Return the [x, y] coordinate for the center point of the cell that contains the specified text.  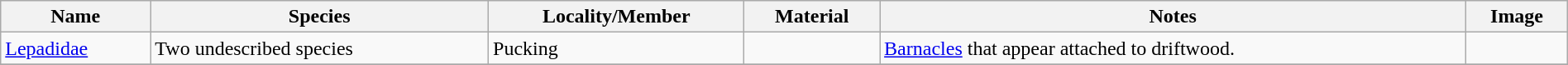
Material [812, 17]
Barnacles that appear attached to driftwood. [1173, 48]
Notes [1173, 17]
Locality/Member [617, 17]
Lepadidae [76, 48]
Image [1517, 17]
Name [76, 17]
Pucking [617, 48]
Species [319, 17]
Two undescribed species [319, 48]
